Find where the given text appears and provide that cell's center as [X, Y] coordinate. 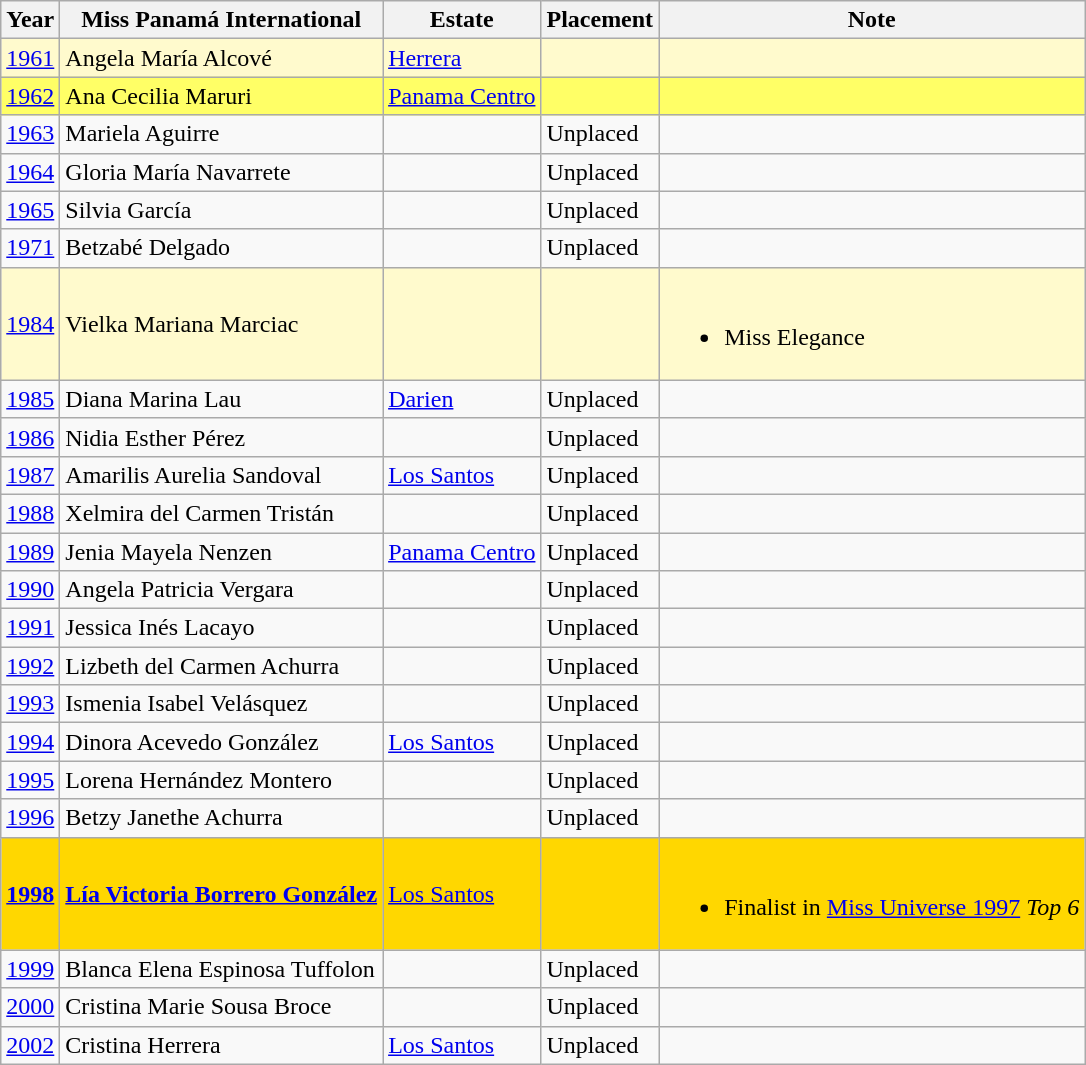
Ana Cecilia Maruri [222, 96]
Darien [462, 399]
Vielka Mariana Marciac [222, 324]
1986 [30, 437]
Cristina Marie Sousa Broce [222, 1007]
Silvia García [222, 210]
1961 [30, 58]
Note [872, 20]
2000 [30, 1007]
1989 [30, 551]
Year [30, 20]
Betzabé Delgado [222, 248]
Mariela Aguirre [222, 134]
Blanca Elena Espinosa Tuffolon [222, 969]
1995 [30, 780]
1999 [30, 969]
1991 [30, 628]
1962 [30, 96]
Nidia Esther Pérez [222, 437]
Lizbeth del Carmen Achurra [222, 666]
Lía Victoria Borrero González [222, 894]
1996 [30, 818]
1984 [30, 324]
1971 [30, 248]
Betzy Janethe Achurra [222, 818]
Ismenia Isabel Velásquez [222, 704]
1998 [30, 894]
Xelmira del Carmen Tristán [222, 513]
Cristina Herrera [222, 1045]
Dinora Acevedo González [222, 742]
1987 [30, 475]
1988 [30, 513]
Angela María Alcové [222, 58]
Placement [600, 20]
1964 [30, 172]
Miss Elegance [872, 324]
Diana Marina Lau [222, 399]
Gloria María Navarrete [222, 172]
Finalist in Miss Universe 1997 Top 6 [872, 894]
1985 [30, 399]
Jessica Inés Lacayo [222, 628]
Amarilis Aurelia Sandoval [222, 475]
Lorena Hernández Montero [222, 780]
Jenia Mayela Nenzen [222, 551]
1990 [30, 590]
1963 [30, 134]
Angela Patricia Vergara [222, 590]
1992 [30, 666]
Herrera [462, 58]
Estate [462, 20]
Miss Panamá International [222, 20]
1993 [30, 704]
2002 [30, 1045]
1965 [30, 210]
1994 [30, 742]
